For the text-containing cell, return its midpoint in [x, y] coordinate format. 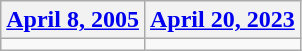
April 8, 2005 [73, 20]
April 20, 2023 [222, 20]
